Capture the cell that displays the provided text and extract its (x, y) central coordinate. 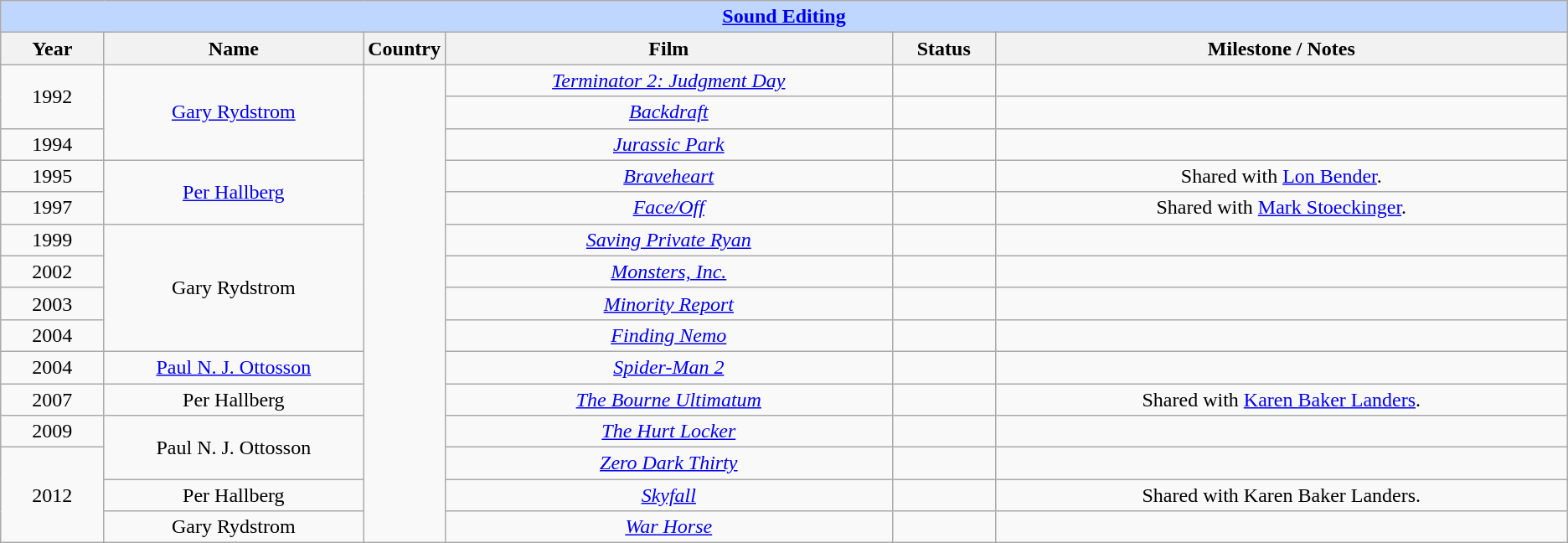
1992 (52, 96)
Braveheart (668, 176)
Face/Off (668, 208)
The Hurt Locker (668, 432)
The Bourne Ultimatum (668, 400)
Shared with Mark Stoeckinger. (1282, 208)
1999 (52, 240)
Film (668, 49)
Spider-Man 2 (668, 367)
Skyfall (668, 495)
Status (943, 49)
2009 (52, 432)
Name (234, 49)
Sound Editing (784, 17)
Terminator 2: Judgment Day (668, 80)
2007 (52, 400)
2003 (52, 303)
1994 (52, 144)
Monsters, Inc. (668, 271)
Jurassic Park (668, 144)
Backdraft (668, 112)
Zero Dark Thirty (668, 463)
1997 (52, 208)
Minority Report (668, 303)
Milestone / Notes (1282, 49)
Year (52, 49)
Saving Private Ryan (668, 240)
1995 (52, 176)
Country (405, 49)
Finding Nemo (668, 335)
2002 (52, 271)
2012 (52, 495)
War Horse (668, 527)
Shared with Lon Bender. (1282, 176)
